Find where the given text appears and provide that cell's center as [x, y] coordinate. 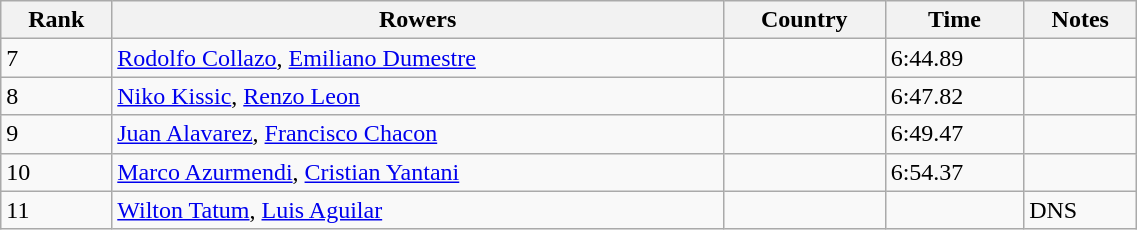
7 [56, 58]
Notes [1080, 20]
Niko Kissic, Renzo Leon [418, 96]
6:49.47 [954, 134]
Juan Alavarez, Francisco Chacon [418, 134]
11 [56, 210]
Time [954, 20]
Marco Azurmendi, Cristian Yantani [418, 172]
Wilton Tatum, Luis Aguilar [418, 210]
DNS [1080, 210]
6:44.89 [954, 58]
6:54.37 [954, 172]
9 [56, 134]
Country [804, 20]
10 [56, 172]
6:47.82 [954, 96]
Rowers [418, 20]
Rank [56, 20]
Rodolfo Collazo, Emiliano Dumestre [418, 58]
8 [56, 96]
